For the text-containing cell, return its midpoint in (x, y) coordinate format. 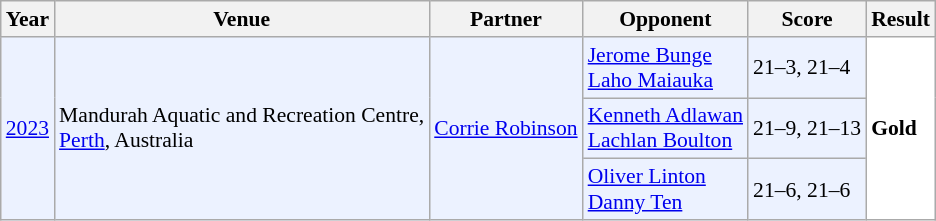
Jerome Bunge Laho Maiauka (666, 68)
Result (900, 19)
21–3, 21–4 (807, 68)
Partner (506, 19)
Year (28, 19)
2023 (28, 128)
Venue (242, 19)
Oliver Linton Danny Ten (666, 190)
Mandurah Aquatic and Recreation Centre,Perth, Australia (242, 128)
Gold (900, 128)
Score (807, 19)
Opponent (666, 19)
Corrie Robinson (506, 128)
Kenneth Adlawan Lachlan Boulton (666, 128)
21–6, 21–6 (807, 190)
21–9, 21–13 (807, 128)
